Output the (X, Y) coordinate of the center of the cell containing the given text.  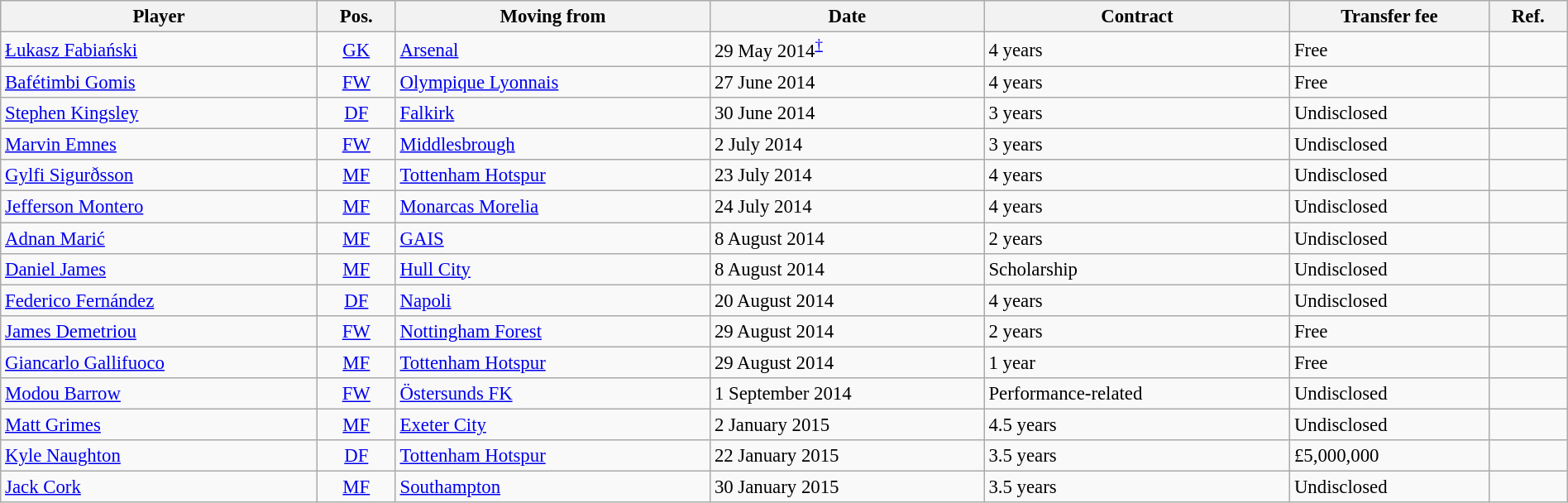
Falkirk (552, 113)
Date (848, 17)
23 July 2014 (848, 176)
Olympique Lyonnais (552, 83)
Ref. (1528, 17)
Daniel James (159, 269)
Moving from (552, 17)
Adnan Marić (159, 238)
Nottingham Forest (552, 331)
Performance-related (1136, 394)
Stephen Kingsley (159, 113)
Łukasz Fabiański (159, 50)
20 August 2014 (848, 300)
Pos. (356, 17)
27 June 2014 (848, 83)
James Demetriou (159, 331)
2 July 2014 (848, 145)
Scholarship (1136, 269)
Napoli (552, 300)
Player (159, 17)
Contract (1136, 17)
1 year (1136, 362)
Gylfi Sigurðsson (159, 176)
Bafétimbi Gomis (159, 83)
2 January 2015 (848, 424)
£5,000,000 (1389, 456)
24 July 2014 (848, 207)
Middlesbrough (552, 145)
Giancarlo Gallifuoco (159, 362)
Modou Barrow (159, 394)
Matt Grimes (159, 424)
22 January 2015 (848, 456)
Hull City (552, 269)
Arsenal (552, 50)
Transfer fee (1389, 17)
Östersunds FK (552, 394)
Federico Fernández (159, 300)
Southampton (552, 486)
1 September 2014 (848, 394)
GAIS (552, 238)
Marvin Emnes (159, 145)
Exeter City (552, 424)
Jefferson Montero (159, 207)
30 January 2015 (848, 486)
GK (356, 50)
Jack Cork (159, 486)
4.5 years (1136, 424)
Monarcas Morelia (552, 207)
Kyle Naughton (159, 456)
29 May 2014† (848, 50)
30 June 2014 (848, 113)
